Output the [X, Y] coordinate of the center of the cell containing the given text.  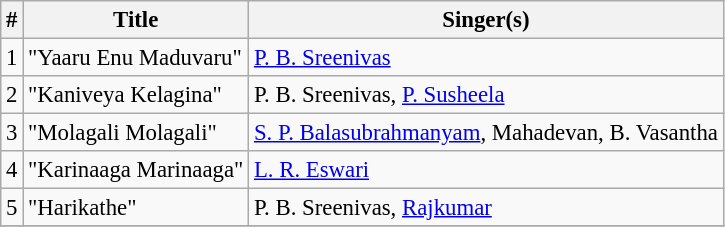
S. P. Balasubrahmanyam, Mahadevan, B. Vasantha [486, 133]
3 [12, 133]
Singer(s) [486, 20]
1 [12, 58]
4 [12, 170]
5 [12, 208]
"Yaaru Enu Maduvaru" [136, 58]
P. B. Sreenivas [486, 58]
"Karinaaga Marinaaga" [136, 170]
# [12, 20]
"Molagali Molagali" [136, 133]
P. B. Sreenivas, P. Susheela [486, 95]
P. B. Sreenivas, Rajkumar [486, 208]
L. R. Eswari [486, 170]
2 [12, 95]
"Kaniveya Kelagina" [136, 95]
Title [136, 20]
"Harikathe" [136, 208]
